Return [X, Y] of the center of cell containing provided text 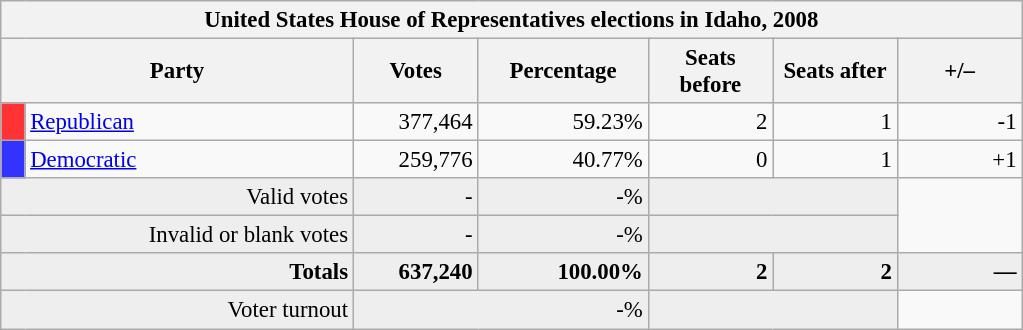
Valid votes [178, 197]
United States House of Representatives elections in Idaho, 2008 [512, 20]
40.77% [563, 160]
Seats after [836, 72]
Republican [189, 122]
-1 [960, 122]
0 [710, 160]
+/– [960, 72]
+1 [960, 160]
259,776 [416, 160]
59.23% [563, 122]
Invalid or blank votes [178, 235]
Votes [416, 72]
100.00% [563, 273]
Democratic [189, 160]
637,240 [416, 273]
377,464 [416, 122]
— [960, 273]
Voter turnout [178, 310]
Party [178, 72]
Percentage [563, 72]
Totals [178, 273]
Seats before [710, 72]
